Detect which cell encompasses the target text, then output its (X, Y) center coordinate. 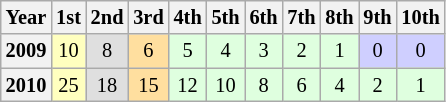
4th (188, 17)
15 (148, 85)
2010 (26, 85)
2nd (108, 17)
Year (26, 17)
2009 (26, 51)
3 (264, 51)
1st (68, 17)
8th (340, 17)
25 (68, 85)
3rd (148, 17)
12 (188, 85)
9th (378, 17)
6th (264, 17)
18 (108, 85)
5 (188, 51)
7th (302, 17)
10th (421, 17)
5th (226, 17)
